For the text-containing cell, return its midpoint in (x, y) coordinate format. 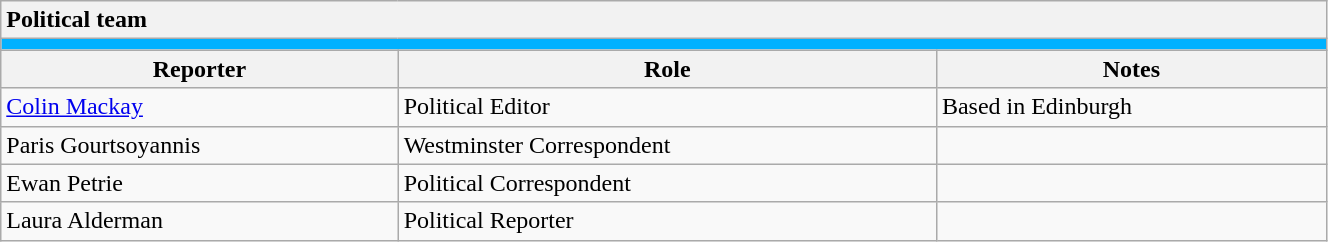
Based in Edinburgh (1131, 107)
Political Correspondent (667, 183)
Ewan Petrie (200, 183)
Political team (664, 20)
Laura Alderman (200, 221)
Political Reporter (667, 221)
Political Editor (667, 107)
Role (667, 69)
Colin Mackay (200, 107)
Westminster Correspondent (667, 145)
Paris Gourtsoyannis (200, 145)
Reporter (200, 69)
Notes (1131, 69)
